Extract the (x, y) coordinate from the center of the cell holding the provided text.  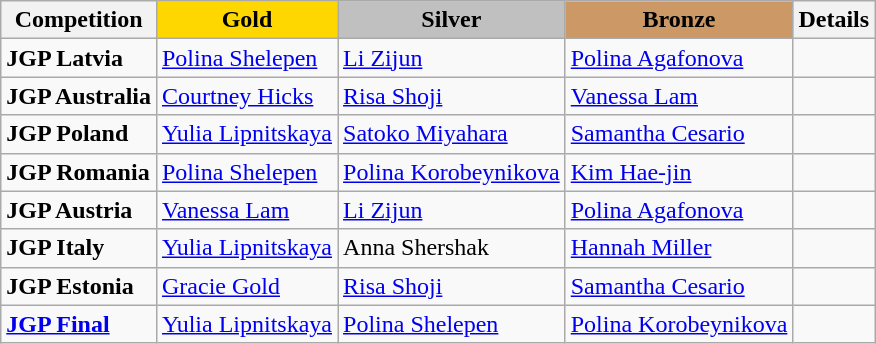
Silver (452, 20)
Satoko Miyahara (452, 134)
Bronze (679, 20)
JGP Australia (79, 96)
JGP Latvia (79, 58)
JGP Austria (79, 210)
Gracie Gold (246, 286)
JGP Poland (79, 134)
Courtney Hicks (246, 96)
Gold (246, 20)
Details (834, 20)
JGP Estonia (79, 286)
Hannah Miller (679, 248)
Kim Hae-jin (679, 172)
Anna Shershak (452, 248)
JGP Italy (79, 248)
JGP Romania (79, 172)
JGP Final (79, 324)
Competition (79, 20)
